Locate the cell with the specified text and output its (x, y) center coordinate. 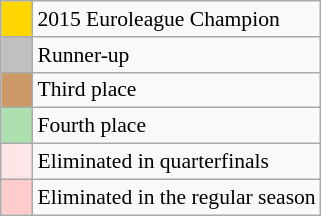
Runner-up (176, 55)
2015 Euroleague Champion (176, 19)
Third place (176, 90)
Eliminated in quarterfinals (176, 162)
Fourth place (176, 126)
Eliminated in the regular season (176, 197)
